Locate the cell with the specified text and output its (X, Y) center coordinate. 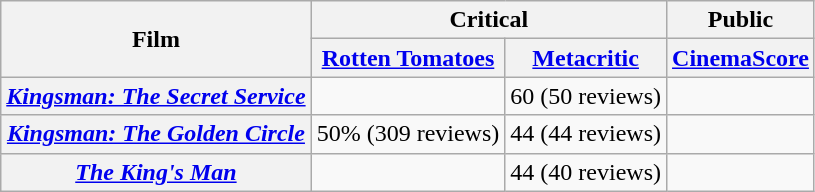
Critical (488, 20)
44 (44 reviews) (586, 134)
Kingsman: The Golden Circle (156, 134)
60 (50 reviews) (586, 96)
Film (156, 39)
CinemaScore (741, 58)
Kingsman: The Secret Service (156, 96)
Public (741, 20)
44 (40 reviews) (586, 172)
The King's Man (156, 172)
Rotten Tomatoes (408, 58)
50% (309 reviews) (408, 134)
Metacritic (586, 58)
